For the text-containing cell, return its midpoint in [X, Y] coordinate format. 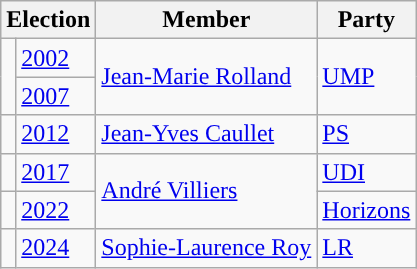
Sophie-Laurence Roy [206, 248]
UMP [366, 77]
2002 [56, 58]
Member [206, 20]
LR [366, 248]
PS [366, 134]
2017 [56, 172]
Election [48, 20]
2024 [56, 248]
2022 [56, 210]
Jean-Marie Rolland [206, 77]
Jean-Yves Caullet [206, 134]
André Villiers [206, 191]
UDI [366, 172]
2007 [56, 96]
Party [366, 20]
Horizons [366, 210]
2012 [56, 134]
